Extract the [X, Y] coordinate from the center of the cell holding the provided text.  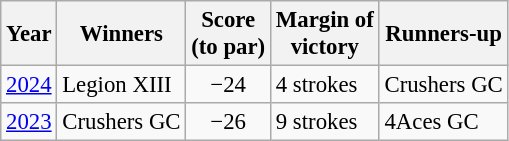
Runners-up [444, 34]
−24 [228, 85]
2024 [29, 85]
Year [29, 34]
9 strokes [324, 122]
−26 [228, 122]
2023 [29, 122]
Winners [122, 34]
4Aces GC [444, 122]
4 strokes [324, 85]
Score(to par) [228, 34]
Margin ofvictory [324, 34]
Legion XIII [122, 85]
